Determine the (X, Y) coordinate at the center of the cell enclosing the given text.  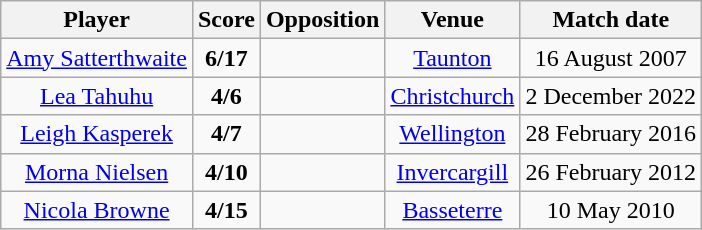
4/7 (226, 134)
Taunton (452, 58)
4/10 (226, 172)
10 May 2010 (611, 210)
28 February 2016 (611, 134)
Amy Satterthwaite (97, 58)
Match date (611, 20)
Leigh Kasperek (97, 134)
16 August 2007 (611, 58)
Score (226, 20)
Player (97, 20)
26 February 2012 (611, 172)
Wellington (452, 134)
Opposition (322, 20)
Basseterre (452, 210)
2 December 2022 (611, 96)
Invercargill (452, 172)
Nicola Browne (97, 210)
4/6 (226, 96)
6/17 (226, 58)
Lea Tahuhu (97, 96)
Venue (452, 20)
4/15 (226, 210)
Christchurch (452, 96)
Morna Nielsen (97, 172)
